Identify which cell holds the provided text, then report its (x, y) central coordinate. 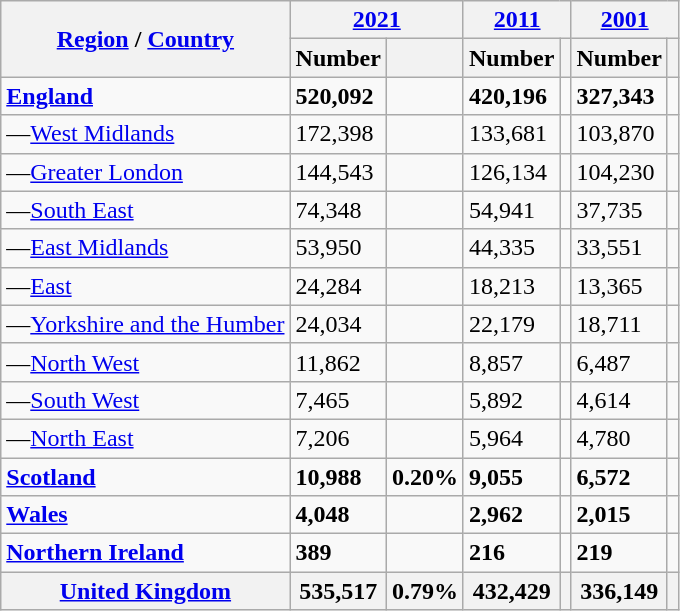
37,735 (619, 210)
216 (511, 553)
336,149 (619, 591)
126,134 (511, 172)
Northern Ireland (146, 553)
24,034 (338, 324)
33,551 (619, 248)
Scotland (146, 477)
2,015 (619, 515)
18,711 (619, 324)
Region / Country (146, 39)
8,857 (511, 362)
5,892 (511, 400)
0.79% (424, 591)
520,092 (338, 96)
—North West (146, 362)
—Greater London (146, 172)
4,780 (619, 438)
10,988 (338, 477)
7,206 (338, 438)
—East (146, 286)
24,284 (338, 286)
5,964 (511, 438)
535,517 (338, 591)
United Kingdom (146, 591)
327,343 (619, 96)
—West Midlands (146, 134)
432,429 (511, 591)
England (146, 96)
—South West (146, 400)
2021 (376, 20)
2011 (516, 20)
389 (338, 553)
—South East (146, 210)
2,962 (511, 515)
11,862 (338, 362)
2001 (624, 20)
18,213 (511, 286)
103,870 (619, 134)
—Yorkshire and the Humber (146, 324)
7,465 (338, 400)
104,230 (619, 172)
53,950 (338, 248)
44,335 (511, 248)
172,398 (338, 134)
54,941 (511, 210)
0.20% (424, 477)
22,179 (511, 324)
13,365 (619, 286)
133,681 (511, 134)
9,055 (511, 477)
219 (619, 553)
4,048 (338, 515)
—East Midlands (146, 248)
6,572 (619, 477)
6,487 (619, 362)
144,543 (338, 172)
420,196 (511, 96)
74,348 (338, 210)
4,614 (619, 400)
—North East (146, 438)
Wales (146, 515)
